Search for the cell housing the specified text and yield its [x, y] center coordinate. 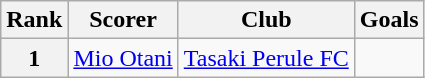
Goals [389, 20]
Club [266, 20]
Scorer [123, 20]
Rank [34, 20]
1 [34, 58]
Mio Otani [123, 58]
Tasaki Perule FC [266, 58]
